Detect which cell encompasses the target text, then output its (X, Y) center coordinate. 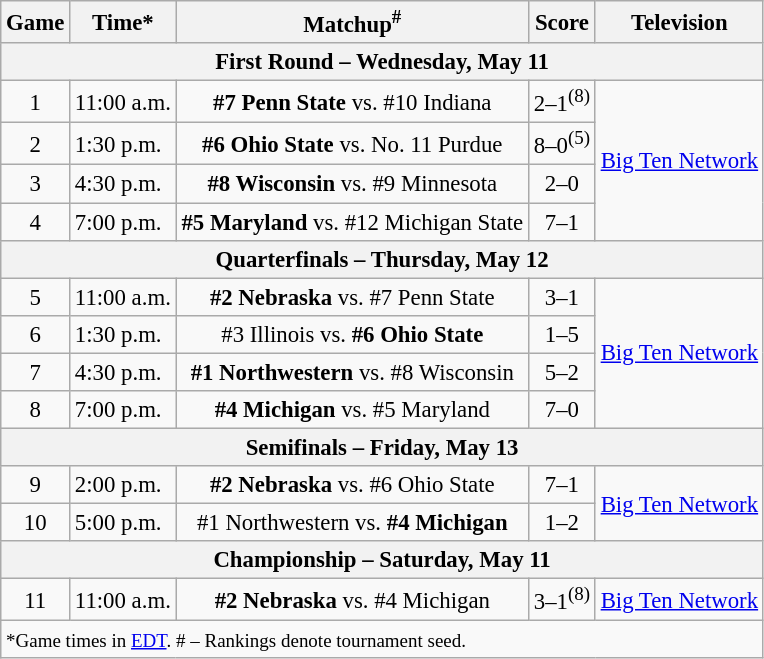
#5 Maryland vs. #12 Michigan State (352, 222)
5–2 (562, 372)
3–1 (562, 297)
Game (36, 22)
3–1(8) (562, 600)
7 (36, 372)
#8 Wisconsin vs. #9 Minnesota (352, 184)
#4 Michigan vs. #5 Maryland (352, 410)
Television (679, 22)
8 (36, 410)
#6 Ohio State vs. No. 11 Purdue (352, 144)
Championship – Saturday, May 11 (382, 560)
5 (36, 297)
7–0 (562, 410)
9 (36, 485)
2 (36, 144)
Time* (124, 22)
1–2 (562, 522)
3 (36, 184)
Quarterfinals – Thursday, May 12 (382, 259)
#1 Northwestern vs. #8 Wisconsin (352, 372)
10 (36, 522)
#2 Nebraska vs. #4 Michigan (352, 600)
4 (36, 222)
2–0 (562, 184)
1 (36, 102)
Semifinals – Friday, May 13 (382, 447)
*Game times in EDT. # – Rankings denote tournament seed. (382, 640)
#2 Nebraska vs. #7 Penn State (352, 297)
6 (36, 334)
First Round – Wednesday, May 11 (382, 62)
8–0(5) (562, 144)
2:00 p.m. (124, 485)
5:00 p.m. (124, 522)
1–5 (562, 334)
Matchup# (352, 22)
#2 Nebraska vs. #6 Ohio State (352, 485)
#3 Illinois vs. #6 Ohio State (352, 334)
11 (36, 600)
#7 Penn State vs. #10 Indiana (352, 102)
#1 Northwestern vs. #4 Michigan (352, 522)
2–1(8) (562, 102)
Score (562, 22)
